Provide the (X, Y) coordinate of the cell's center where the given text is located.  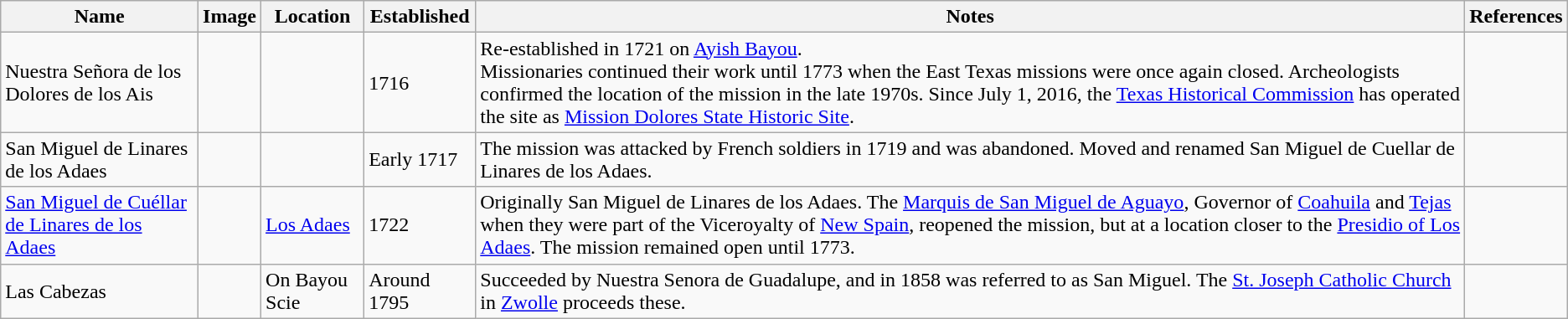
Image (230, 17)
The mission was attacked by French soldiers in 1719 and was abandoned. Moved and renamed San Miguel de Cuellar de Linares de los Adaes. (970, 159)
References (1516, 17)
1722 (420, 225)
Around 1795 (420, 291)
Name (100, 17)
Established (420, 17)
Los Adaes (313, 225)
San Miguel de Cuéllar de Linares de los Adaes (100, 225)
Nuestra Señora de los Dolores de los Ais (100, 82)
Las Cabezas (100, 291)
Early 1717 (420, 159)
Notes (970, 17)
1716 (420, 82)
Succeeded by Nuestra Senora de Guadalupe, and in 1858 was referred to as San Miguel. The St. Joseph Catholic Church in Zwolle proceeds these. (970, 291)
Location (313, 17)
San Miguel de Linares de los Adaes (100, 159)
On Bayou Scie (313, 291)
